Detect which cell encompasses the target text, then output its (X, Y) center coordinate. 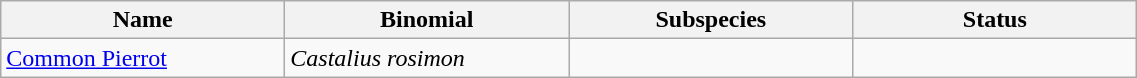
Name (143, 20)
Subspecies (711, 20)
Binomial (427, 20)
Common Pierrot (143, 58)
Castalius rosimon (427, 58)
Status (995, 20)
